Find where the given text appears and provide that cell's center as [x, y] coordinate. 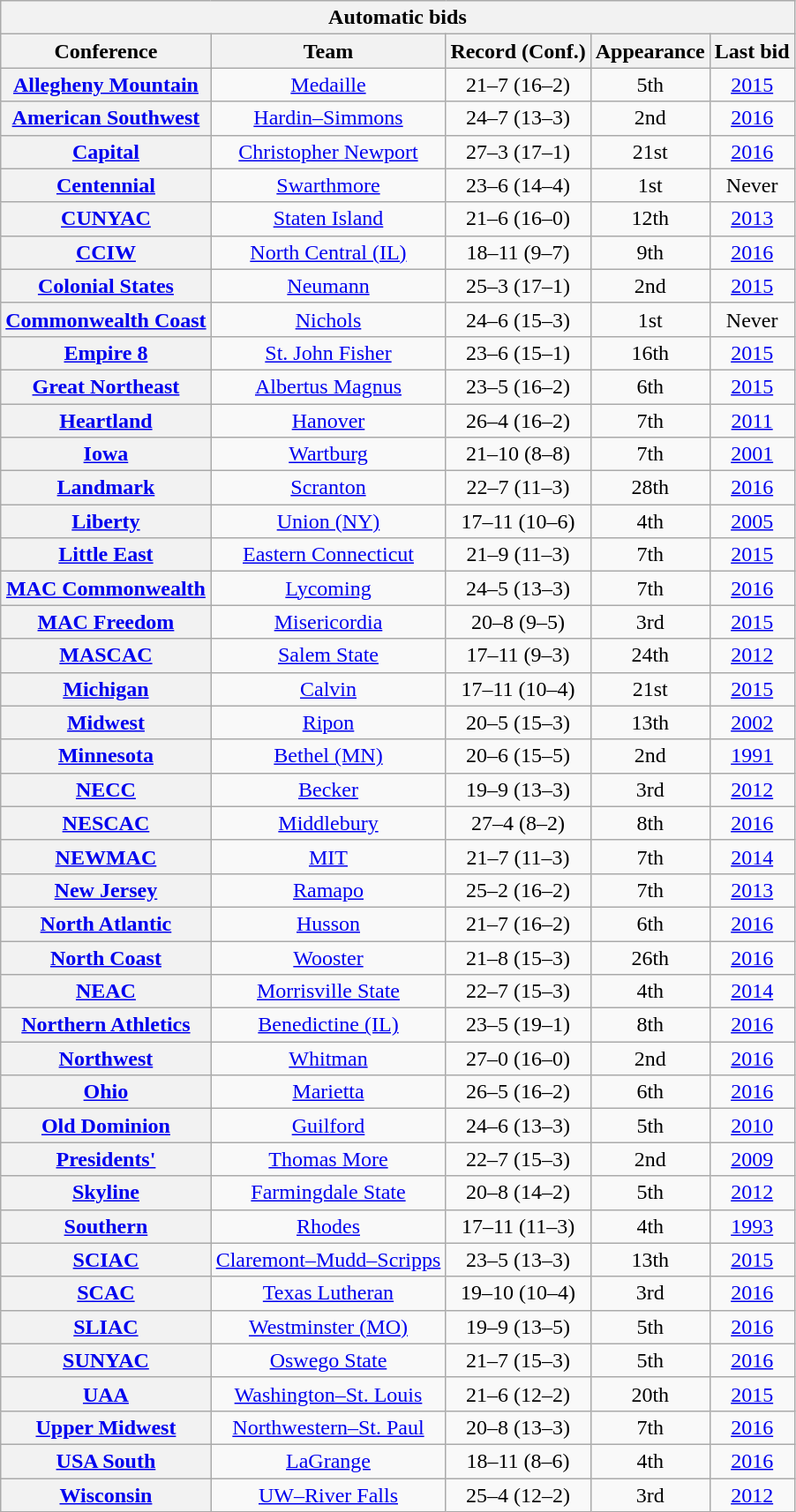
Marietta [328, 1092]
Last bid [752, 51]
North Atlantic [106, 924]
23–6 (15–1) [518, 353]
21–6 (12–2) [518, 1394]
Nichols [328, 319]
2009 [752, 1159]
17–11 (11–3) [518, 1226]
MASCAC [106, 655]
Salem State [328, 655]
28th [650, 488]
19–9 (13–3) [518, 790]
20–6 (15–5) [518, 756]
Morrisville State [328, 992]
Colonial States [106, 286]
Westminster (MO) [328, 1327]
23–5 (13–3) [518, 1260]
1991 [752, 756]
Capital [106, 152]
12th [650, 219]
Michigan [106, 689]
NEAC [106, 992]
Northwest [106, 1059]
20–8 (13–3) [518, 1427]
UW–River Falls [328, 1495]
19–10 (10–4) [518, 1293]
20–5 (15–3) [518, 722]
CUNYAC [106, 219]
Ramapo [328, 890]
26–5 (16–2) [518, 1092]
1993 [752, 1226]
Southern [106, 1226]
Record (Conf.) [518, 51]
Upper Midwest [106, 1427]
Oswego State [328, 1360]
Eastern Connecticut [328, 555]
St. John Fisher [328, 353]
MAC Freedom [106, 622]
27–0 (16–0) [518, 1059]
LaGrange [328, 1461]
Hardin–Simmons [328, 118]
Automatic bids [397, 18]
Middlebury [328, 823]
27–3 (17–1) [518, 152]
NECC [106, 790]
Thomas More [328, 1159]
CCIW [106, 252]
2011 [752, 421]
Medaille [328, 85]
Conference [106, 51]
21–7 (11–3) [518, 857]
25–2 (16–2) [518, 890]
24–6 (15–3) [518, 319]
16th [650, 353]
New Jersey [106, 890]
17–11 (10–6) [518, 521]
Ripon [328, 722]
23–6 (14–4) [518, 185]
Landmark [106, 488]
24–7 (13–3) [518, 118]
Guilford [328, 1126]
Skyline [106, 1193]
Claremont–Mudd–Scripps [328, 1260]
20–8 (14–2) [518, 1193]
USA South [106, 1461]
Lycoming [328, 588]
26th [650, 957]
27–4 (8–2) [518, 823]
Great Northeast [106, 386]
Texas Lutheran [328, 1293]
9th [650, 252]
24–6 (13–3) [518, 1126]
Commonwealth Coast [106, 319]
Wartburg [328, 454]
Iowa [106, 454]
2010 [752, 1126]
17–11 (9–3) [518, 655]
2001 [752, 454]
Northwestern–St. Paul [328, 1427]
Neumann [328, 286]
North Coast [106, 957]
NEWMAC [106, 857]
Swarthmore [328, 185]
MIT [328, 857]
Liberty [106, 521]
SCIAC [106, 1260]
Ohio [106, 1092]
24–5 (13–3) [518, 588]
SCAC [106, 1293]
24th [650, 655]
20th [650, 1394]
21–9 (11–3) [518, 555]
Northern Athletics [106, 1025]
Rhodes [328, 1226]
SLIAC [106, 1327]
Scranton [328, 488]
Minnesota [106, 756]
Union (NY) [328, 521]
Christopher Newport [328, 152]
20–8 (9–5) [518, 622]
Little East [106, 555]
Wooster [328, 957]
North Central (IL) [328, 252]
21–8 (15–3) [518, 957]
Old Dominion [106, 1126]
21–6 (16–0) [518, 219]
UAA [106, 1394]
Husson [328, 924]
18–11 (9–7) [518, 252]
NESCAC [106, 823]
SUNYAC [106, 1360]
22–7 (11–3) [518, 488]
Midwest [106, 722]
Hanover [328, 421]
25–3 (17–1) [518, 286]
Whitman [328, 1059]
18–11 (8–6) [518, 1461]
23–5 (16–2) [518, 386]
25–4 (12–2) [518, 1495]
Bethel (MN) [328, 756]
Team [328, 51]
Appearance [650, 51]
Heartland [106, 421]
23–5 (19–1) [518, 1025]
21–10 (8–8) [518, 454]
Washington–St. Louis [328, 1394]
Allegheny Mountain [106, 85]
Misericordia [328, 622]
American Southwest [106, 118]
17–11 (10–4) [518, 689]
Calvin [328, 689]
MAC Commonwealth [106, 588]
Albertus Magnus [328, 386]
Becker [328, 790]
26–4 (16–2) [518, 421]
Centennial [106, 185]
19–9 (13–5) [518, 1327]
Wisconsin [106, 1495]
2002 [752, 722]
Empire 8 [106, 353]
21–7 (15–3) [518, 1360]
Benedictine (IL) [328, 1025]
Farmingdale State [328, 1193]
Presidents' [106, 1159]
2005 [752, 521]
Staten Island [328, 219]
